Output the (x, y) coordinate of the center of the cell containing the given text.  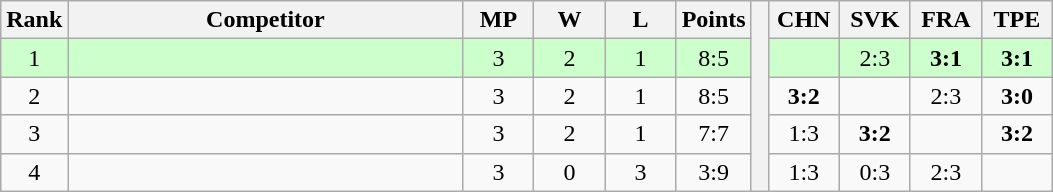
L (640, 20)
TPE (1016, 20)
CHN (804, 20)
3:0 (1016, 96)
3:9 (714, 172)
Points (714, 20)
7:7 (714, 134)
W (570, 20)
FRA (946, 20)
0 (570, 172)
MP (498, 20)
4 (34, 172)
0:3 (874, 172)
SVK (874, 20)
Competitor (266, 20)
Rank (34, 20)
